From the cell containing the given text, extract its center point as (x, y) coordinate. 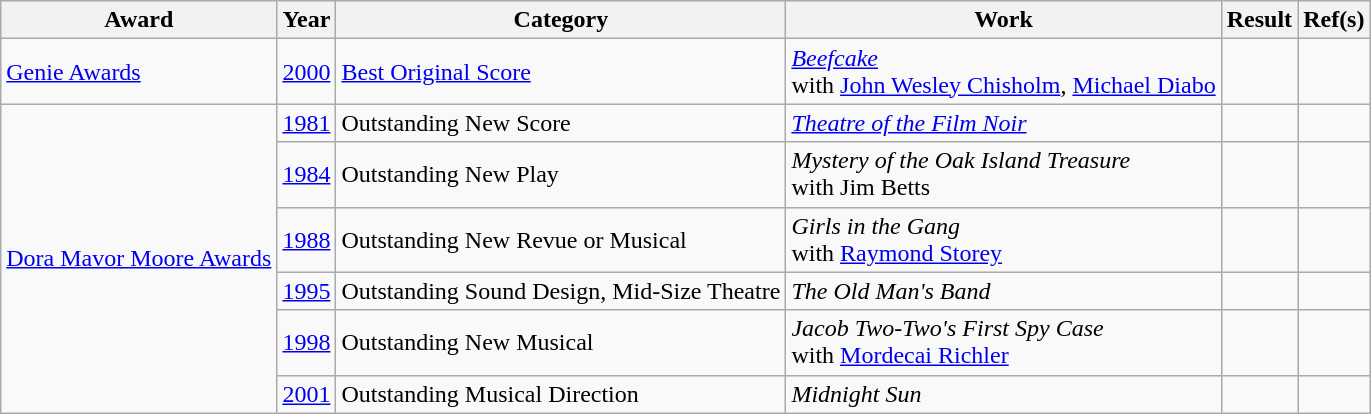
1998 (306, 342)
1995 (306, 291)
Jacob Two-Two's First Spy Casewith Mordecai Richler (1004, 342)
Result (1259, 20)
Beefcakewith John Wesley Chisholm, Michael Diabo (1004, 72)
1988 (306, 240)
Best Original Score (561, 72)
Ref(s) (1334, 20)
Outstanding Musical Direction (561, 394)
1981 (306, 123)
Mystery of the Oak Island Treasurewith Jim Betts (1004, 174)
Outstanding New Revue or Musical (561, 240)
1984 (306, 174)
Award (139, 20)
The Old Man's Band (1004, 291)
Outstanding New Score (561, 123)
2000 (306, 72)
Category (561, 20)
Outstanding New Play (561, 174)
Dora Mavor Moore Awards (139, 258)
Theatre of the Film Noir (1004, 123)
2001 (306, 394)
Genie Awards (139, 72)
Year (306, 20)
Work (1004, 20)
Midnight Sun (1004, 394)
Girls in the Gangwith Raymond Storey (1004, 240)
Outstanding Sound Design, Mid-Size Theatre (561, 291)
Outstanding New Musical (561, 342)
